Capture the cell that displays the provided text and extract its [X, Y] central coordinate. 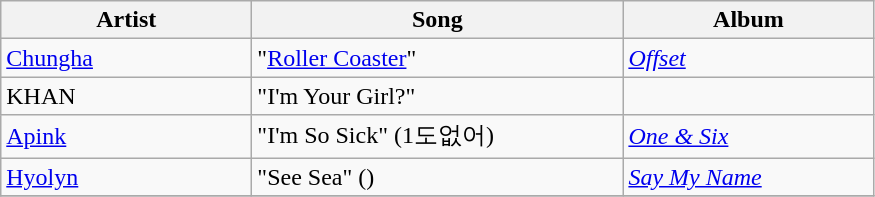
KHAN [126, 96]
"See Sea" () [438, 177]
Chungha [126, 58]
Song [438, 20]
Album [748, 20]
"I'm So Sick" (1도없어) [438, 136]
Artist [126, 20]
"Roller Coaster" [438, 58]
Say My Name [748, 177]
"I'm Your Girl?" [438, 96]
Hyolyn [126, 177]
Apink [126, 136]
One & Six [748, 136]
Offset [748, 58]
